Extract the [X, Y] coordinate from the center of the cell holding the provided text.  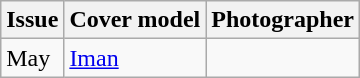
Iman [135, 58]
Cover model [135, 20]
Photographer [283, 20]
Issue [32, 20]
May [32, 58]
